For the text-containing cell, return its midpoint in (X, Y) coordinate format. 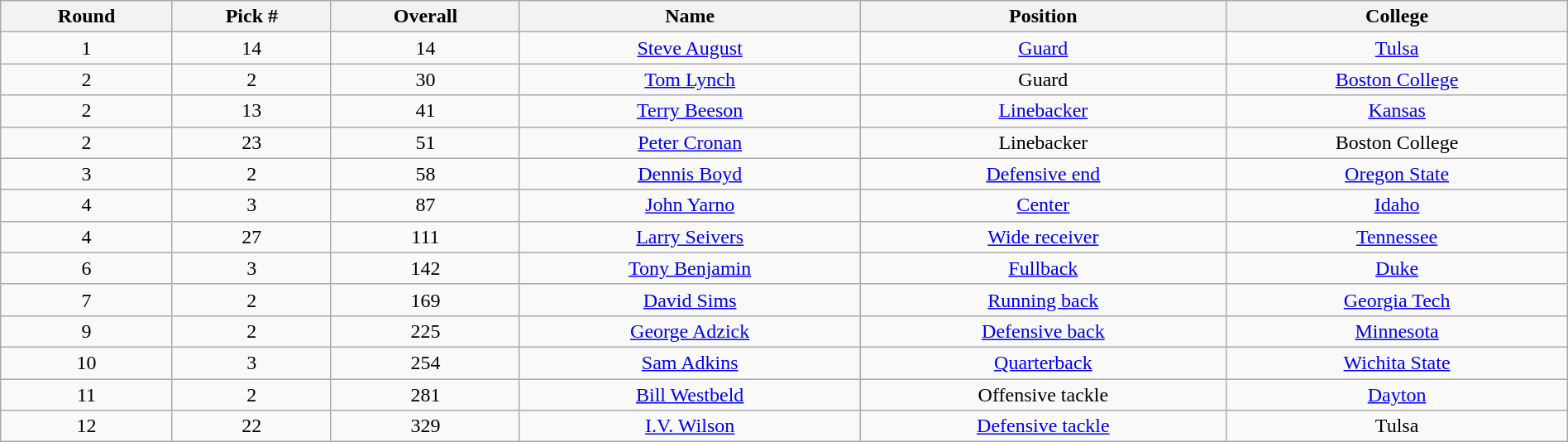
George Adzick (690, 331)
142 (425, 268)
Position (1044, 17)
Tony Benjamin (690, 268)
9 (87, 331)
Defensive tackle (1044, 426)
Sam Adkins (690, 363)
Tennessee (1397, 237)
111 (425, 237)
Round (87, 17)
Wide receiver (1044, 237)
27 (251, 237)
Minnesota (1397, 331)
6 (87, 268)
Bill Westbeld (690, 395)
Larry Seivers (690, 237)
13 (251, 111)
281 (425, 395)
Fullback (1044, 268)
College (1397, 17)
41 (425, 111)
Dayton (1397, 395)
87 (425, 205)
I.V. Wilson (690, 426)
Running back (1044, 300)
254 (425, 363)
225 (425, 331)
1 (87, 48)
30 (425, 79)
12 (87, 426)
Idaho (1397, 205)
Oregon State (1397, 174)
Offensive tackle (1044, 395)
Defensive end (1044, 174)
Tom Lynch (690, 79)
Name (690, 17)
John Yarno (690, 205)
23 (251, 142)
169 (425, 300)
Center (1044, 205)
51 (425, 142)
11 (87, 395)
Georgia Tech (1397, 300)
Overall (425, 17)
7 (87, 300)
10 (87, 363)
Terry Beeson (690, 111)
Duke (1397, 268)
Steve August (690, 48)
Wichita State (1397, 363)
22 (251, 426)
Dennis Boyd (690, 174)
Kansas (1397, 111)
329 (425, 426)
David Sims (690, 300)
Pick # (251, 17)
Peter Cronan (690, 142)
Defensive back (1044, 331)
58 (425, 174)
Quarterback (1044, 363)
